Provide the (x, y) coordinate of the cell's center where the given text is located.  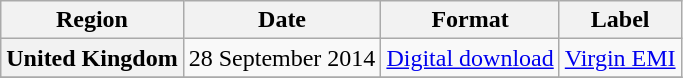
Label (620, 20)
Region (92, 20)
United Kingdom (92, 58)
28 September 2014 (282, 58)
Digital download (470, 58)
Virgin EMI (620, 58)
Date (282, 20)
Format (470, 20)
